Find where the given text appears and provide that cell's center as (X, Y) coordinate. 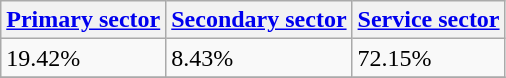
19.42% (84, 58)
8.43% (259, 58)
Primary sector (84, 20)
72.15% (428, 58)
Secondary sector (259, 20)
Service sector (428, 20)
